Detect which cell encompasses the target text, then output its (x, y) center coordinate. 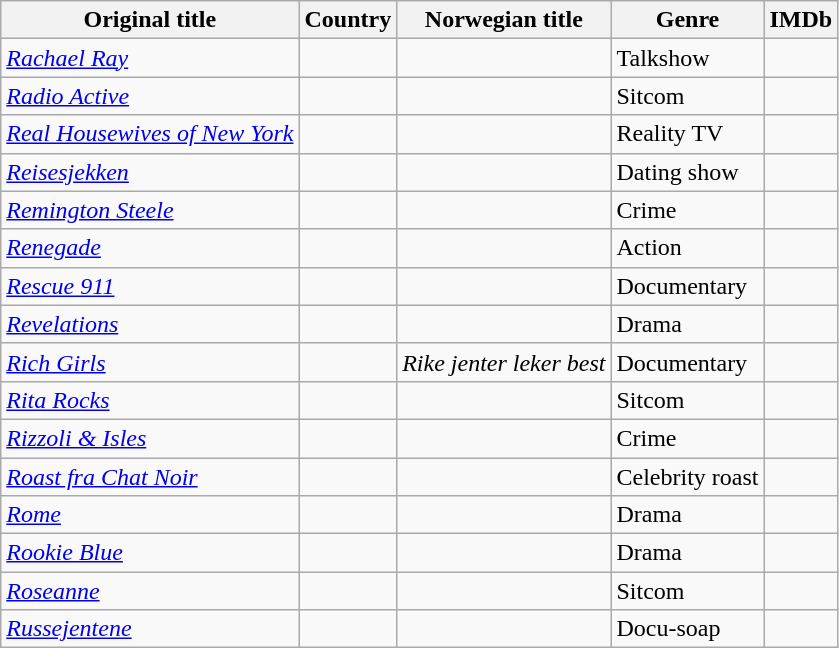
Dating show (688, 172)
Rome (150, 515)
Genre (688, 20)
Rachael Ray (150, 58)
Real Housewives of New York (150, 134)
Docu-soap (688, 629)
Original title (150, 20)
Radio Active (150, 96)
Rich Girls (150, 362)
Reisesjekken (150, 172)
Remington Steele (150, 210)
Talkshow (688, 58)
Country (348, 20)
Renegade (150, 248)
Celebrity roast (688, 477)
Rescue 911 (150, 286)
Roast fra Chat Noir (150, 477)
Norwegian title (504, 20)
Rike jenter leker best (504, 362)
Action (688, 248)
Reality TV (688, 134)
Rita Rocks (150, 400)
Roseanne (150, 591)
Rizzoli & Isles (150, 438)
IMDb (801, 20)
Revelations (150, 324)
Rookie Blue (150, 553)
Russejentene (150, 629)
